Locate the cell with the specified text and output its (x, y) center coordinate. 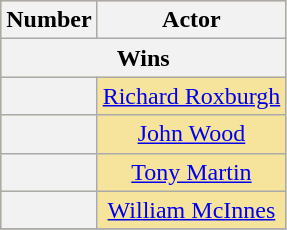
John Wood (192, 134)
William McInnes (192, 210)
Richard Roxburgh (192, 96)
Actor (192, 20)
Tony Martin (192, 172)
Wins (144, 58)
Number (49, 20)
